For the text-containing cell, return its midpoint in (X, Y) coordinate format. 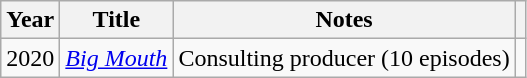
Notes (344, 20)
2020 (30, 58)
Consulting producer (10 episodes) (344, 58)
Big Mouth (116, 58)
Title (116, 20)
Year (30, 20)
